Scan for the cell matching the given text and deliver its (x, y) coordinate at center. 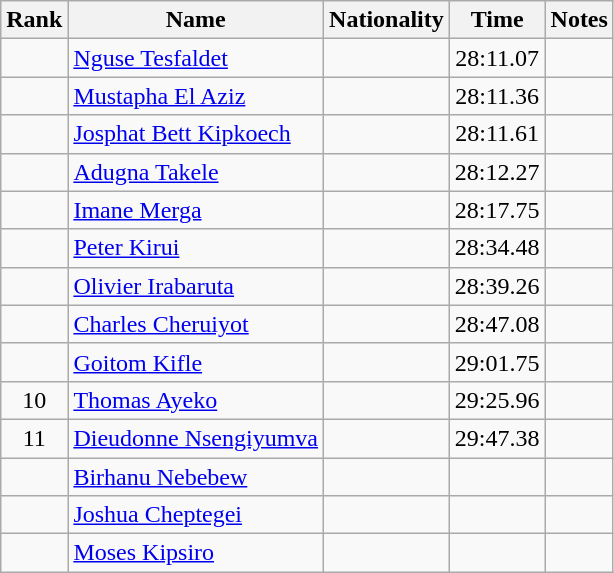
Name (196, 20)
Thomas Ayeko (196, 400)
Nationality (387, 20)
Goitom Kifle (196, 362)
Joshua Cheptegei (196, 515)
Dieudonne Nsengiyumva (196, 438)
Time (497, 20)
Moses Kipsiro (196, 553)
28:12.27 (497, 172)
Nguse Tesfaldet (196, 58)
28:11.61 (497, 134)
Olivier Irabaruta (196, 286)
28:34.48 (497, 248)
10 (34, 400)
28:11.36 (497, 96)
29:01.75 (497, 362)
Birhanu Nebebew (196, 477)
Notes (579, 20)
29:25.96 (497, 400)
28:47.08 (497, 324)
Rank (34, 20)
28:11.07 (497, 58)
28:17.75 (497, 210)
Imane Merga (196, 210)
Mustapha El Aziz (196, 96)
Adugna Takele (196, 172)
Josphat Bett Kipkoech (196, 134)
29:47.38 (497, 438)
Charles Cheruiyot (196, 324)
28:39.26 (497, 286)
Peter Kirui (196, 248)
11 (34, 438)
